Provide the (x, y) coordinate of the cell's center where the given text is located.  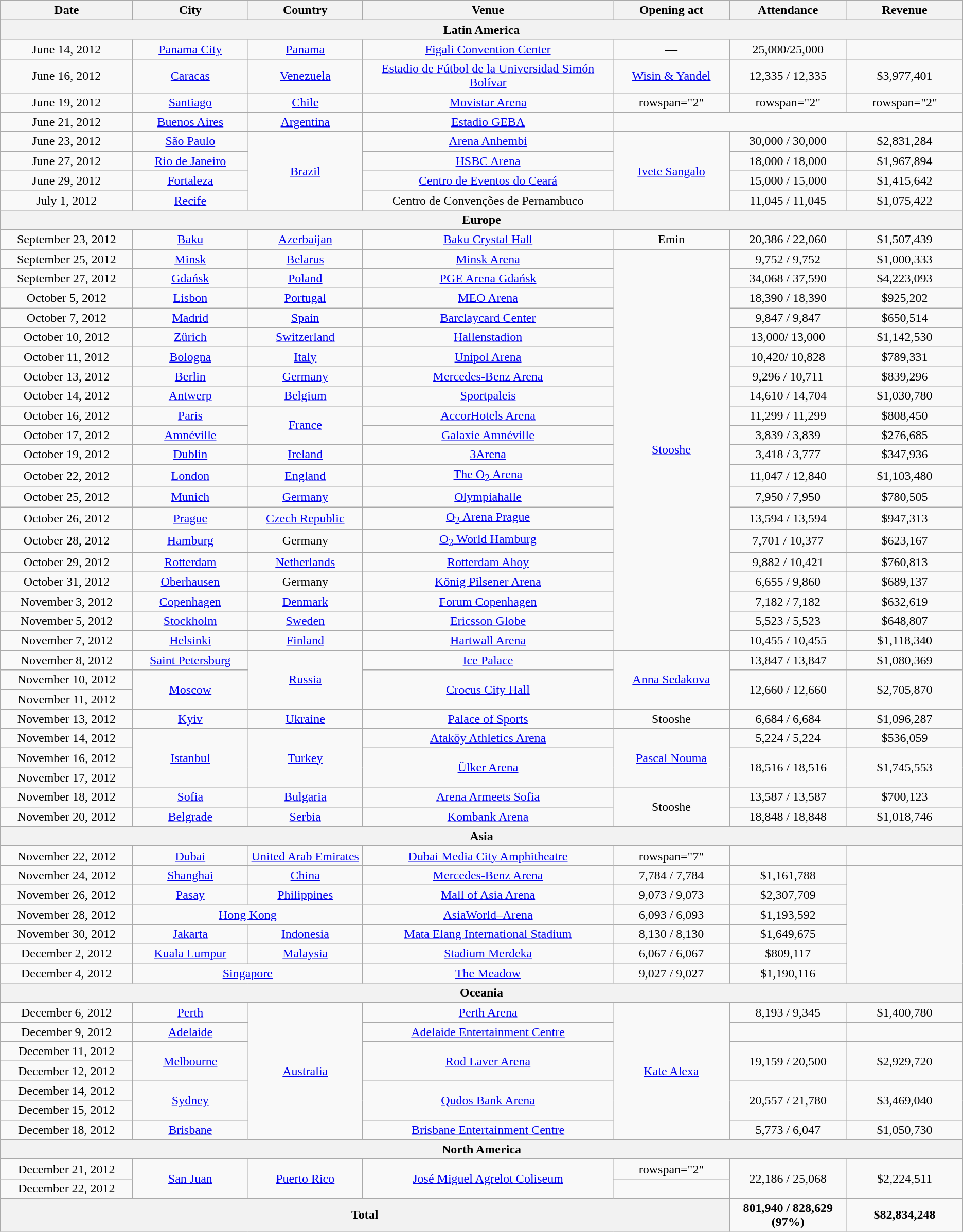
José Miguel Agrelot Coliseum (488, 1179)
November 24, 2012 (67, 875)
Hartwall Arena (488, 641)
Netherlands (306, 562)
9,296 / 10,711 (788, 376)
Ataköy Athletics Arena (488, 738)
$925,202 (904, 298)
France (306, 425)
6,067 / 6,067 (671, 954)
$809,117 (788, 954)
Emin (671, 239)
October 7, 2012 (67, 318)
November 14, 2012 (67, 738)
14,610 / 14,704 (788, 396)
November 16, 2012 (67, 758)
Antwerp (190, 396)
Estadio GEBA (488, 122)
China (306, 875)
Estadio de Fútbol de la Universidad Simón Bolívar (488, 76)
Santiago (190, 102)
Puerto Rico (306, 1179)
Crocus City Hall (488, 690)
12,335 / 12,335 (788, 76)
Ericsson Globe (488, 621)
November 18, 2012 (67, 797)
Figali Convention Center (488, 49)
Dublin (190, 455)
December 12, 2012 (67, 1071)
December 21, 2012 (67, 1169)
Pasay (190, 895)
Mall of Asia Arena (488, 895)
Mata Elang International Stadium (488, 934)
November 5, 2012 (67, 621)
3Arena (488, 455)
October 13, 2012 (67, 376)
AsiaWorld–Arena (488, 914)
Zürich (190, 337)
December 6, 2012 (67, 1012)
United Arab Emirates (306, 856)
Russia (306, 680)
Rotterdam Ahoy (488, 562)
Lisbon (190, 298)
MEO Arena (488, 298)
$276,685 (904, 435)
Brazil (306, 171)
Hallenstadion (488, 337)
König Pilsener Arena (488, 582)
$1,507,439 (904, 239)
$648,807 (904, 621)
— (671, 49)
October 5, 2012 (67, 298)
October 29, 2012 (67, 562)
$1,030,780 (904, 396)
November 10, 2012 (67, 680)
Rod Laver Arena (488, 1061)
November 22, 2012 (67, 856)
6,093 / 6,093 (671, 914)
$947,313 (904, 518)
11,047 / 12,840 (788, 476)
9,752 / 9,752 (788, 259)
Sweden (306, 621)
Brisbane Entertainment Centre (488, 1130)
November 8, 2012 (67, 660)
$1,161,788 (788, 875)
Poland (306, 279)
November 13, 2012 (67, 719)
13,594 / 13,594 (788, 518)
Istanbul (190, 758)
October 22, 2012 (67, 476)
Philippines (306, 895)
8,130 / 8,130 (671, 934)
Stadium Merdeka (488, 954)
Sofia (190, 797)
June 14, 2012 (67, 49)
PGE Arena Gdańsk (488, 279)
Perth (190, 1012)
December 15, 2012 (67, 1110)
Fortaleza (190, 180)
São Paulo (190, 141)
12,660 / 12,660 (788, 690)
11,299 / 11,299 (788, 415)
$1,018,746 (904, 817)
October 25, 2012 (67, 497)
$536,059 (904, 738)
Portugal (306, 298)
July 1, 2012 (67, 200)
Perth Arena (488, 1012)
18,000 / 18,000 (788, 161)
November 30, 2012 (67, 934)
Caracas (190, 76)
13,847 / 13,847 (788, 660)
O2 World Hamburg (488, 541)
Australia (306, 1071)
June 21, 2012 (67, 122)
5,773 / 6,047 (788, 1130)
15,000 / 15,000 (788, 180)
Movistar Arena (488, 102)
Singapore (248, 973)
Malaysia (306, 954)
6,684 / 6,684 (788, 719)
September 23, 2012 (67, 239)
6,655 / 9,860 (788, 582)
10,455 / 10,455 (788, 641)
Czech Republic (306, 518)
11,045 / 11,045 (788, 200)
Dubai Media City Amphitheatre (488, 856)
9,073 / 9,073 (671, 895)
Dubai (190, 856)
Bulgaria (306, 797)
Kate Alexa (671, 1071)
Baku Crystal Hall (488, 239)
December 22, 2012 (67, 1188)
$650,514 (904, 318)
September 27, 2012 (67, 279)
$808,450 (904, 415)
September 25, 2012 (67, 259)
Berlin (190, 376)
$82,834,248 (904, 1215)
Panama (306, 49)
$2,705,870 (904, 690)
Arena Anhembi (488, 141)
Sydney (190, 1100)
Argentina (306, 122)
7,950 / 7,950 (788, 497)
$2,307,709 (788, 895)
Venue (488, 10)
3,418 / 3,777 (788, 455)
San Juan (190, 1179)
Olympiahalle (488, 497)
8,193 / 9,345 (788, 1012)
$689,137 (904, 582)
Anna Sedakova (671, 680)
June 27, 2012 (67, 161)
9,847 / 9,847 (788, 318)
10,420/ 10,828 (788, 357)
$780,505 (904, 497)
June 16, 2012 (67, 76)
$700,123 (904, 797)
$2,224,511 (904, 1179)
Centro de Convenções de Pernambuco (488, 200)
Finland (306, 641)
Prague (190, 518)
Hamburg (190, 541)
Paris (190, 415)
Wisin & Yandel (671, 76)
O2 Arena Prague (488, 518)
Country (306, 10)
34,068 / 37,590 (788, 279)
The Meadow (488, 973)
$1,190,116 (788, 973)
November 7, 2012 (67, 641)
Belgium (306, 396)
Bologna (190, 357)
9,027 / 9,027 (671, 973)
England (306, 476)
9,882 / 10,421 (788, 562)
18,390 / 18,390 (788, 298)
$4,223,093 (904, 279)
Jakarta (190, 934)
Minsk Arena (488, 259)
Serbia (306, 817)
October 28, 2012 (67, 541)
18,516 / 18,516 (788, 768)
Oceania (481, 993)
Ice Palace (488, 660)
Azerbaijan (306, 239)
Italy (306, 357)
Ireland (306, 455)
Total (365, 1215)
Qudos Bank Arena (488, 1100)
October 17, 2012 (67, 435)
Brisbane (190, 1130)
Date (67, 10)
Sportpaleis (488, 396)
December 4, 2012 (67, 973)
$1,967,894 (904, 161)
December 9, 2012 (67, 1032)
801,940 / 828,629(97%) (788, 1215)
November 28, 2012 (67, 914)
Asia (481, 836)
Belgrade (190, 817)
7,701 / 10,377 (788, 541)
Barclaycard Center (488, 318)
Recife (190, 200)
October 19, 2012 (67, 455)
7,784 / 7,784 (671, 875)
$1,142,530 (904, 337)
5,224 / 5,224 (788, 738)
October 26, 2012 (67, 518)
Adelaide (190, 1032)
October 31, 2012 (67, 582)
Ülker Arena (488, 768)
North America (481, 1149)
Stockholm (190, 621)
5,523 / 5,523 (788, 621)
Moscow (190, 690)
$1,193,592 (788, 914)
Attendance (788, 10)
Hong Kong (248, 914)
The O2 Arena (488, 476)
Pascal Nouma (671, 758)
Venezuela (306, 76)
Munich (190, 497)
Belarus (306, 259)
Saint Petersburg (190, 660)
$2,929,720 (904, 1061)
Opening act (671, 10)
AccorHotels Arena (488, 415)
Madrid (190, 318)
$1,080,369 (904, 660)
13,000/ 13,000 (788, 337)
November 26, 2012 (67, 895)
$760,813 (904, 562)
December 14, 2012 (67, 1091)
Melbourne (190, 1061)
June 19, 2012 (67, 102)
Denmark (306, 601)
Arena Armeets Sofia (488, 797)
$1,000,333 (904, 259)
December 11, 2012 (67, 1052)
Forum Copenhagen (488, 601)
rowspan="7" (671, 856)
Europe (481, 220)
Indonesia (306, 934)
$839,296 (904, 376)
Kyiv (190, 719)
$2,831,284 (904, 141)
Helsinki (190, 641)
25,000/25,000 (788, 49)
October 10, 2012 (67, 337)
$1,400,780 (904, 1012)
June 23, 2012 (67, 141)
$1,075,422 (904, 200)
$789,331 (904, 357)
HSBC Arena (488, 161)
October 11, 2012 (67, 357)
18,848 / 18,848 (788, 817)
Buenos Aires (190, 122)
Galaxie Amnéville (488, 435)
Rotterdam (190, 562)
Kombank Arena (488, 817)
3,839 / 3,839 (788, 435)
Panama City (190, 49)
Amnéville (190, 435)
Baku (190, 239)
Switzerland (306, 337)
20,557 / 21,780 (788, 1100)
$632,619 (904, 601)
$3,977,401 (904, 76)
City (190, 10)
19,159 / 20,500 (788, 1061)
Oberhausen (190, 582)
November 11, 2012 (67, 699)
$1,103,480 (904, 476)
December 18, 2012 (67, 1130)
$1,096,287 (904, 719)
Copenhagen (190, 601)
$623,167 (904, 541)
Minsk (190, 259)
$1,118,340 (904, 641)
Revenue (904, 10)
November 20, 2012 (67, 817)
$1,745,553 (904, 768)
7,182 / 7,182 (788, 601)
13,587 / 13,587 (788, 797)
Adelaide Entertainment Centre (488, 1032)
October 14, 2012 (67, 396)
Spain (306, 318)
Ukraine (306, 719)
$1,415,642 (904, 180)
Unipol Arena (488, 357)
20,386 / 22,060 (788, 239)
Chile (306, 102)
$1,649,675 (788, 934)
December 2, 2012 (67, 954)
Ivete Sangalo (671, 171)
June 29, 2012 (67, 180)
November 3, 2012 (67, 601)
Latin America (481, 30)
Rio de Janeiro (190, 161)
Centro de Eventos do Ceará (488, 180)
London (190, 476)
$1,050,730 (904, 1130)
$347,936 (904, 455)
22,186 / 25,068 (788, 1179)
October 16, 2012 (67, 415)
30,000 / 30,000 (788, 141)
$3,469,040 (904, 1100)
Shanghai (190, 875)
Gdańsk (190, 279)
Palace of Sports (488, 719)
November 17, 2012 (67, 777)
Kuala Lumpur (190, 954)
Turkey (306, 758)
